Return (X, Y) of the center of cell containing provided text 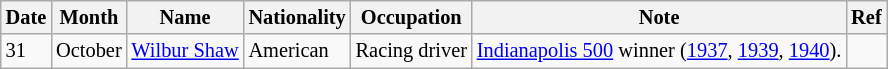
Wilbur Shaw (186, 51)
October (88, 51)
31 (26, 51)
Occupation (412, 17)
Name (186, 17)
Racing driver (412, 51)
Nationality (298, 17)
Note (659, 17)
Month (88, 17)
Indianapolis 500 winner (1937, 1939, 1940). (659, 51)
American (298, 51)
Ref (866, 17)
Date (26, 17)
